Provide the [X, Y] coordinate of the cell's center where the given text is located.  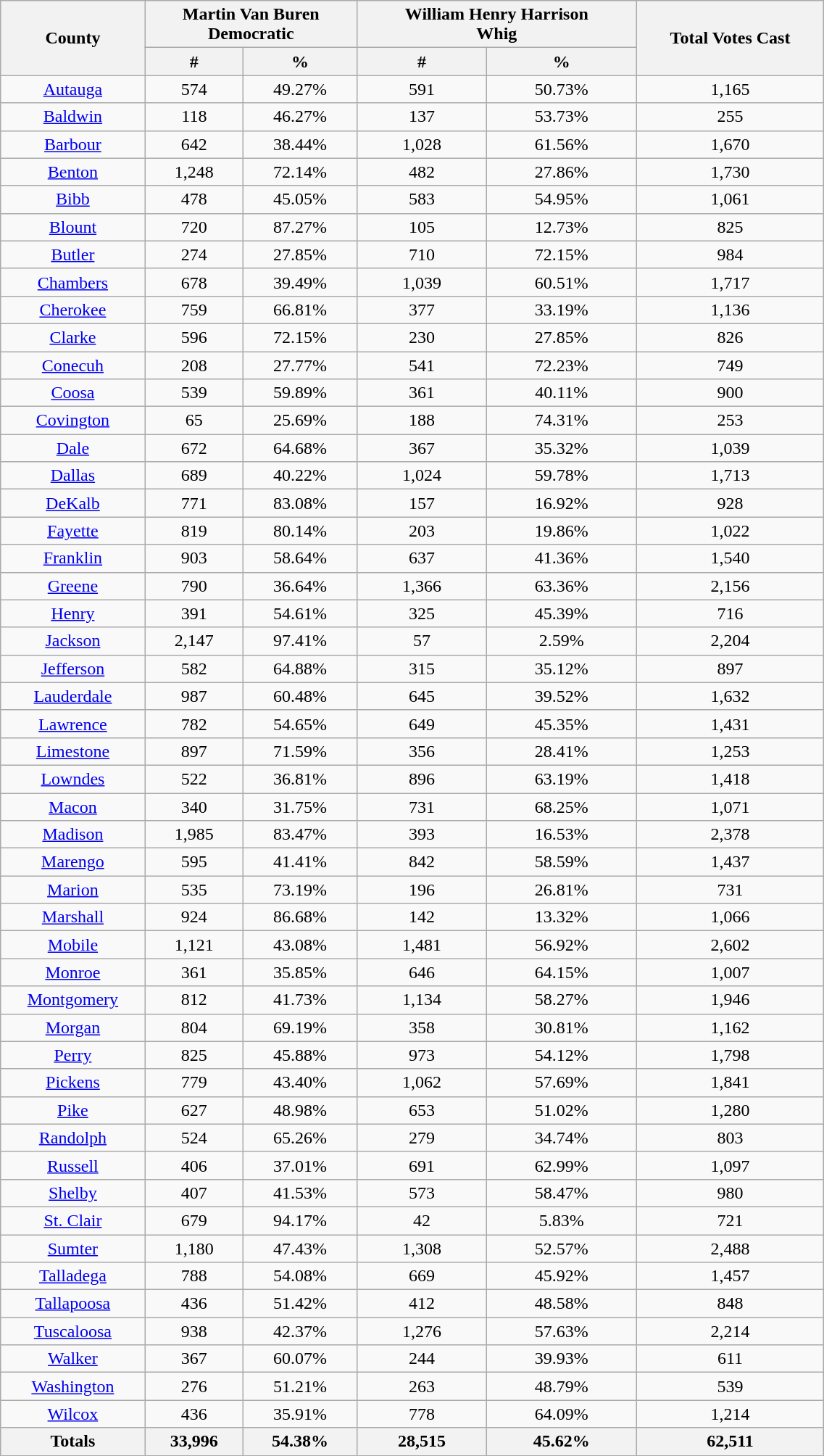
56.92% [561, 945]
583 [422, 199]
645 [422, 696]
938 [194, 1331]
105 [422, 227]
Greene [72, 586]
573 [422, 1193]
1,431 [731, 724]
984 [731, 255]
83.47% [300, 835]
2,378 [731, 835]
39.49% [300, 282]
36.81% [300, 779]
St. Clair [72, 1220]
541 [422, 365]
57.69% [561, 1083]
45.88% [300, 1055]
716 [731, 613]
Marshall [72, 917]
1,366 [422, 586]
59.78% [561, 476]
30.81% [561, 1027]
County [72, 38]
19.86% [561, 531]
279 [422, 1138]
Wilcox [72, 1414]
51.02% [561, 1110]
340 [194, 807]
1,670 [731, 144]
1,134 [422, 1000]
Total Votes Cast [731, 38]
35.85% [300, 972]
1,946 [731, 1000]
40.22% [300, 476]
68.25% [561, 807]
Benton [72, 172]
65 [194, 421]
848 [731, 1304]
1,024 [422, 476]
58.47% [561, 1193]
64.88% [300, 669]
788 [194, 1276]
Tuscaloosa [72, 1331]
255 [731, 117]
12.73% [561, 227]
720 [194, 227]
482 [422, 172]
1,798 [731, 1055]
53.73% [561, 117]
25.69% [300, 421]
37.01% [300, 1165]
65.26% [300, 1138]
522 [194, 779]
710 [422, 255]
749 [731, 365]
Jackson [72, 641]
1,253 [731, 751]
391 [194, 613]
Walker [72, 1359]
142 [422, 917]
57.63% [561, 1331]
42 [422, 1220]
679 [194, 1220]
Mobile [72, 945]
35.32% [561, 448]
406 [194, 1165]
980 [731, 1193]
1,136 [731, 310]
987 [194, 696]
58.59% [561, 862]
Conecuh [72, 365]
524 [194, 1138]
407 [194, 1193]
Shelby [72, 1193]
Pike [72, 1110]
61.56% [561, 144]
669 [422, 1276]
672 [194, 448]
57 [422, 641]
842 [422, 862]
157 [422, 503]
244 [422, 1359]
1,062 [422, 1083]
Macon [72, 807]
574 [194, 89]
13.32% [561, 917]
1,214 [731, 1414]
1,280 [731, 1110]
31.75% [300, 807]
58.27% [561, 1000]
1,437 [731, 862]
2,147 [194, 641]
36.64% [300, 586]
779 [194, 1083]
60.51% [561, 282]
Franklin [72, 558]
Madison [72, 835]
74.31% [561, 421]
903 [194, 558]
393 [422, 835]
51.42% [300, 1304]
274 [194, 255]
653 [422, 1110]
1,071 [731, 807]
45.92% [561, 1276]
71.59% [300, 751]
Chambers [72, 282]
Lawrence [72, 724]
325 [422, 613]
48.79% [561, 1386]
1,276 [422, 1331]
1,632 [731, 696]
42.37% [300, 1331]
Pickens [72, 1083]
54.65% [300, 724]
1,730 [731, 172]
45.05% [300, 199]
Dale [72, 448]
Butler [72, 255]
41.53% [300, 1193]
782 [194, 724]
1,713 [731, 476]
Baldwin [72, 117]
Covington [72, 421]
826 [731, 337]
73.19% [300, 890]
188 [422, 421]
253 [731, 421]
60.48% [300, 696]
1,028 [422, 144]
790 [194, 586]
William Henry HarrisonWhig [496, 25]
627 [194, 1110]
43.08% [300, 945]
1,481 [422, 945]
759 [194, 310]
2,214 [731, 1331]
412 [422, 1304]
Coosa [72, 393]
27.77% [300, 365]
54.08% [300, 1276]
34.74% [561, 1138]
478 [194, 199]
97.41% [300, 641]
1,985 [194, 835]
Tallapoosa [72, 1304]
611 [731, 1359]
803 [731, 1138]
208 [194, 365]
63.19% [561, 779]
2,602 [731, 945]
28.41% [561, 751]
Bibb [72, 199]
928 [731, 503]
5.83% [561, 1220]
86.68% [300, 917]
137 [422, 117]
69.19% [300, 1027]
1,841 [731, 1083]
50.73% [561, 89]
1,717 [731, 282]
41.73% [300, 1000]
196 [422, 890]
315 [422, 669]
54.38% [300, 1441]
Barbour [72, 144]
80.14% [300, 531]
83.08% [300, 503]
812 [194, 1000]
33.19% [561, 310]
230 [422, 337]
1,162 [731, 1027]
16.53% [561, 835]
60.07% [300, 1359]
46.27% [300, 117]
58.64% [300, 558]
Autauga [72, 89]
Sumter [72, 1248]
54.12% [561, 1055]
Blount [72, 227]
45.39% [561, 613]
Randolph [72, 1138]
39.52% [561, 696]
40.11% [561, 393]
973 [422, 1055]
94.17% [300, 1220]
72.23% [561, 365]
691 [422, 1165]
26.81% [561, 890]
49.27% [300, 89]
41.41% [300, 862]
1,121 [194, 945]
Limestone [72, 751]
377 [422, 310]
582 [194, 669]
678 [194, 282]
924 [194, 917]
54.95% [561, 199]
48.98% [300, 1110]
637 [422, 558]
52.57% [561, 1248]
41.36% [561, 558]
Morgan [72, 1027]
62.99% [561, 1165]
45.35% [561, 724]
38.44% [300, 144]
1,180 [194, 1248]
Lauderdale [72, 696]
649 [422, 724]
1,165 [731, 89]
2,156 [731, 586]
1,097 [731, 1165]
Clarke [72, 337]
51.21% [300, 1386]
45.62% [561, 1441]
33,996 [194, 1441]
263 [422, 1386]
1,540 [731, 558]
203 [422, 531]
64.15% [561, 972]
72.14% [300, 172]
1,066 [731, 917]
642 [194, 144]
35.12% [561, 669]
591 [422, 89]
Henry [72, 613]
804 [194, 1027]
28,515 [422, 1441]
2.59% [561, 641]
358 [422, 1027]
118 [194, 117]
Cherokee [72, 310]
Jefferson [72, 669]
1,061 [731, 199]
66.81% [300, 310]
1,007 [731, 972]
689 [194, 476]
Washington [72, 1386]
64.68% [300, 448]
1,457 [731, 1276]
35.91% [300, 1414]
778 [422, 1414]
Talladega [72, 1276]
54.61% [300, 613]
Fayette [72, 531]
87.27% [300, 227]
276 [194, 1386]
Totals [72, 1441]
721 [731, 1220]
819 [194, 531]
63.36% [561, 586]
Lowndes [72, 779]
16.92% [561, 503]
Marengo [72, 862]
Perry [72, 1055]
Dallas [72, 476]
1,418 [731, 779]
39.93% [561, 1359]
771 [194, 503]
Marion [72, 890]
59.89% [300, 393]
64.09% [561, 1414]
DeKalb [72, 503]
1,248 [194, 172]
Martin Van BurenDemocratic [251, 25]
43.40% [300, 1083]
896 [422, 779]
2,204 [731, 641]
Montgomery [72, 1000]
27.86% [561, 172]
646 [422, 972]
1,308 [422, 1248]
2,488 [731, 1248]
596 [194, 337]
535 [194, 890]
1,022 [731, 531]
Monroe [72, 972]
900 [731, 393]
62,511 [731, 1441]
Russell [72, 1165]
356 [422, 751]
595 [194, 862]
48.58% [561, 1304]
47.43% [300, 1248]
